Identify which cell holds the provided text, then report its (X, Y) central coordinate. 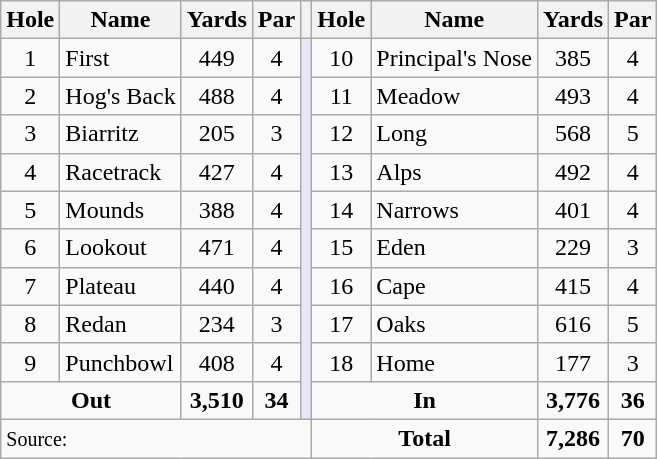
14 (342, 210)
17 (342, 324)
616 (572, 324)
Lookout (120, 248)
205 (216, 134)
488 (216, 96)
427 (216, 172)
13 (342, 172)
Hog's Back (120, 96)
Biarritz (120, 134)
Source: (156, 438)
First (120, 58)
440 (216, 286)
408 (216, 362)
36 (633, 400)
3,776 (572, 400)
70 (633, 438)
177 (572, 362)
385 (572, 58)
493 (572, 96)
9 (30, 362)
Redan (120, 324)
Eden (454, 248)
Narrows (454, 210)
2 (30, 96)
18 (342, 362)
6 (30, 248)
Alps (454, 172)
415 (572, 286)
449 (216, 58)
1 (30, 58)
7 (30, 286)
10 (342, 58)
229 (572, 248)
Out (91, 400)
Cape (454, 286)
34 (276, 400)
234 (216, 324)
Principal's Nose (454, 58)
Meadow (454, 96)
568 (572, 134)
In (425, 400)
3,510 (216, 400)
7,286 (572, 438)
Oaks (454, 324)
Racetrack (120, 172)
Mounds (120, 210)
Punchbowl (120, 362)
15 (342, 248)
8 (30, 324)
Home (454, 362)
401 (572, 210)
Plateau (120, 286)
471 (216, 248)
16 (342, 286)
11 (342, 96)
Total (425, 438)
492 (572, 172)
388 (216, 210)
Long (454, 134)
12 (342, 134)
